Provide the (x, y) coordinate of the cell's center where the given text is located.  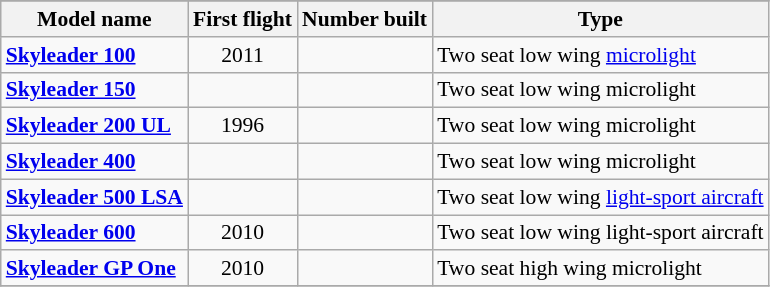
Skyleader GP One (94, 269)
Number built (364, 19)
Model name (94, 19)
Type (600, 19)
2011 (242, 55)
Skyleader 500 LSA (94, 197)
First flight (242, 19)
Skyleader 200 UL (94, 126)
Skyleader 100 (94, 55)
Two seat high wing microlight (600, 269)
Skyleader 600 (94, 233)
Skyleader 150 (94, 90)
1996 (242, 126)
Skyleader 400 (94, 162)
